Locate the cell with the specified text and output its [x, y] center coordinate. 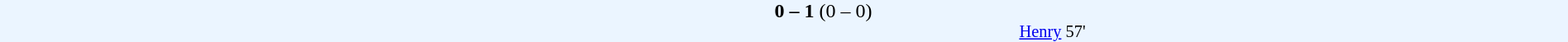
Henry 57' [1293, 32]
0 – 1 (0 – 0) [823, 12]
